Identify which cell holds the provided text, then report its [x, y] central coordinate. 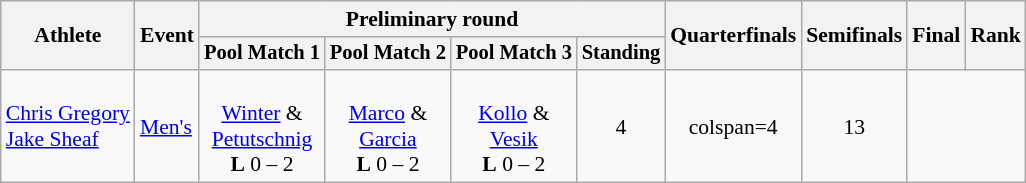
Men's [167, 126]
Standing [621, 54]
colspan=4 [733, 126]
Final [936, 36]
Pool Match 3 [514, 54]
Pool Match 2 [388, 54]
Preliminary round [432, 19]
Athlete [68, 36]
Kollo &VesikL 0 – 2 [514, 126]
Winter &PetutschnigL 0 – 2 [262, 126]
Quarterfinals [733, 36]
Chris Gregory Jake Sheaf [68, 126]
Marco &GarciaL 0 – 2 [388, 126]
13 [854, 126]
Semifinals [854, 36]
Event [167, 36]
4 [621, 126]
Pool Match 1 [262, 54]
Rank [996, 36]
